Detect which cell encompasses the target text, then output its [x, y] center coordinate. 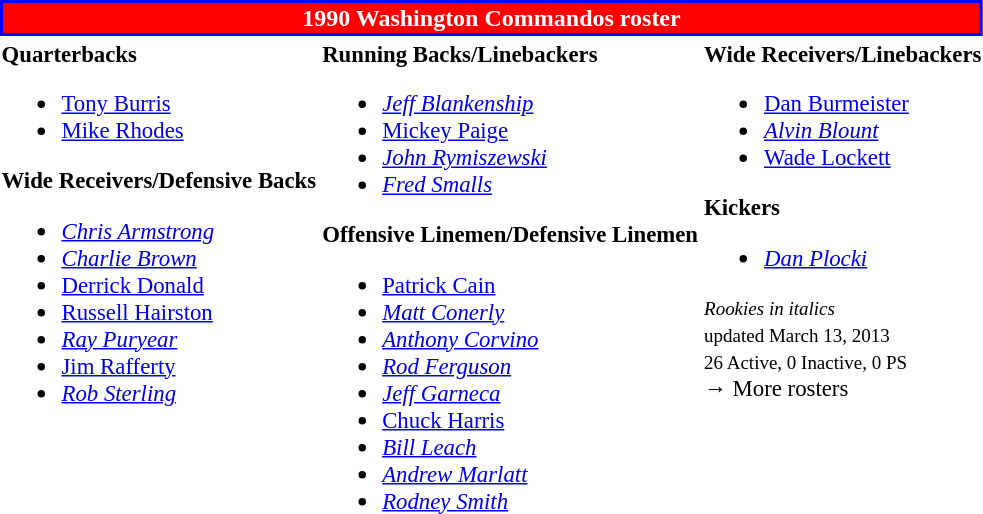
1990 Washington Commandos roster [492, 18]
